Search for the cell housing the specified text and yield its [X, Y] center coordinate. 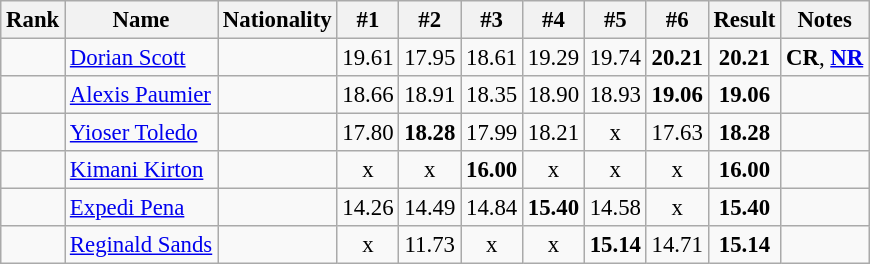
18.93 [615, 95]
Kimani Kirton [142, 170]
17.99 [492, 133]
19.74 [615, 58]
Reginald Sands [142, 245]
14.84 [492, 208]
Name [142, 20]
18.91 [430, 95]
Yioser Toledo [142, 133]
#5 [615, 20]
Alexis Paumier [142, 95]
17.63 [677, 133]
14.71 [677, 245]
#3 [492, 20]
Expedi Pena [142, 208]
18.90 [554, 95]
18.35 [492, 95]
18.21 [554, 133]
#6 [677, 20]
19.29 [554, 58]
#4 [554, 20]
#2 [430, 20]
14.49 [430, 208]
14.58 [615, 208]
Dorian Scott [142, 58]
Result [744, 20]
Nationality [278, 20]
11.73 [430, 245]
18.66 [368, 95]
18.61 [492, 58]
17.80 [368, 133]
17.95 [430, 58]
Notes [825, 20]
19.61 [368, 58]
#1 [368, 20]
14.26 [368, 208]
Rank [33, 20]
CR, NR [825, 58]
